Pinpoint the cell where the given text exists, returning its (x, y) midpoint coordinate. 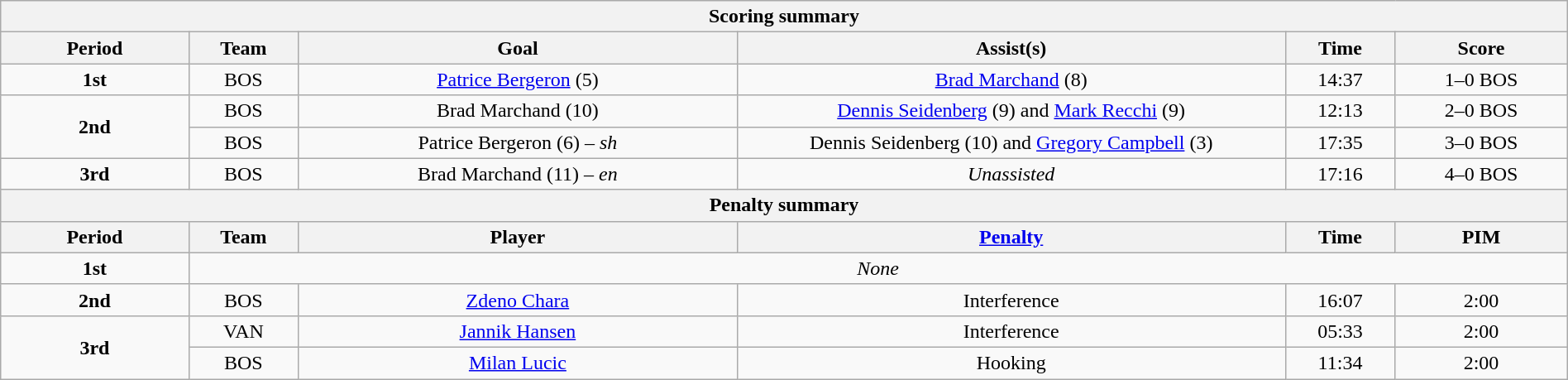
Brad Marchand (8) (1011, 79)
11:34 (1340, 363)
Patrice Bergeron (5) (518, 79)
17:16 (1340, 174)
Penalty summary (784, 205)
Player (518, 237)
1–0 BOS (1481, 79)
Brad Marchand (10) (518, 111)
VAN (243, 331)
Milan Lucic (518, 363)
Jannik Hansen (518, 331)
Penalty (1011, 237)
Brad Marchand (11) – en (518, 174)
3–0 BOS (1481, 142)
Hooking (1011, 363)
Dennis Seidenberg (10) and Gregory Campbell (3) (1011, 142)
None (878, 268)
4–0 BOS (1481, 174)
12:13 (1340, 111)
Zdeno Chara (518, 300)
16:07 (1340, 300)
14:37 (1340, 79)
PIM (1481, 237)
Scoring summary (784, 17)
Patrice Bergeron (6) – sh (518, 142)
05:33 (1340, 331)
2–0 BOS (1481, 111)
17:35 (1340, 142)
Goal (518, 48)
Unassisted (1011, 174)
Score (1481, 48)
Assist(s) (1011, 48)
Dennis Seidenberg (9) and Mark Recchi (9) (1011, 111)
